Provide the [x, y] coordinate of the cell's center where the given text is located.  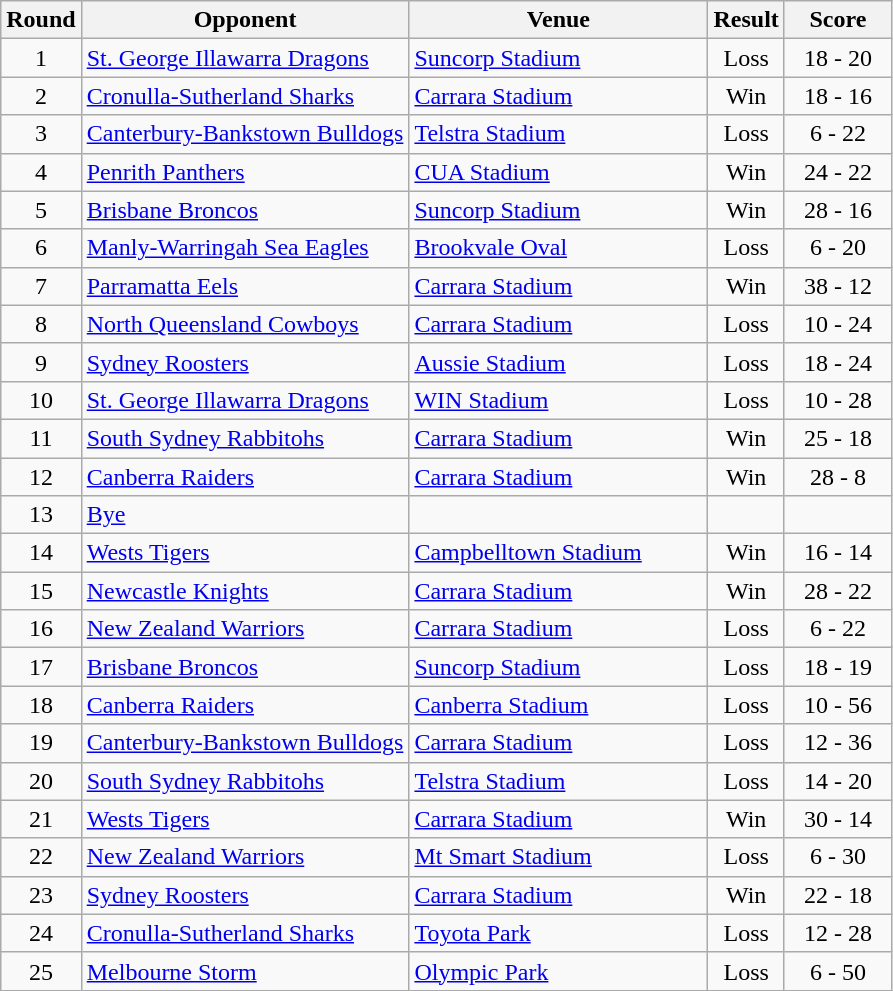
15 [41, 591]
3 [41, 134]
23 [41, 895]
Opponent [245, 20]
10 - 24 [838, 324]
16 - 14 [838, 553]
6 - 20 [838, 248]
Parramatta Eels [245, 286]
25 - 18 [838, 438]
Brookvale Oval [558, 248]
17 [41, 667]
28 - 16 [838, 210]
19 [41, 743]
Result [746, 20]
18 [41, 705]
30 - 14 [838, 819]
Canberra Stadium [558, 705]
Aussie Stadium [558, 362]
13 [41, 515]
18 - 20 [838, 58]
Penrith Panthers [245, 172]
Manly-Warringah Sea Eagles [245, 248]
18 - 19 [838, 667]
7 [41, 286]
16 [41, 629]
25 [41, 971]
6 - 50 [838, 971]
38 - 12 [838, 286]
1 [41, 58]
10 [41, 400]
20 [41, 781]
24 - 22 [838, 172]
10 - 56 [838, 705]
Round [41, 20]
CUA Stadium [558, 172]
12 - 36 [838, 743]
6 [41, 248]
Newcastle Knights [245, 591]
Melbourne Storm [245, 971]
18 - 24 [838, 362]
14 - 20 [838, 781]
22 [41, 857]
11 [41, 438]
5 [41, 210]
28 - 22 [838, 591]
North Queensland Cowboys [245, 324]
22 - 18 [838, 895]
10 - 28 [838, 400]
Olympic Park [558, 971]
Venue [558, 20]
12 - 28 [838, 933]
Score [838, 20]
28 - 8 [838, 477]
8 [41, 324]
Bye [245, 515]
12 [41, 477]
Toyota Park [558, 933]
14 [41, 553]
9 [41, 362]
Campbelltown Stadium [558, 553]
21 [41, 819]
24 [41, 933]
6 - 30 [838, 857]
WIN Stadium [558, 400]
4 [41, 172]
18 - 16 [838, 96]
Mt Smart Stadium [558, 857]
2 [41, 96]
